Return [X, Y] of the center of cell containing provided text 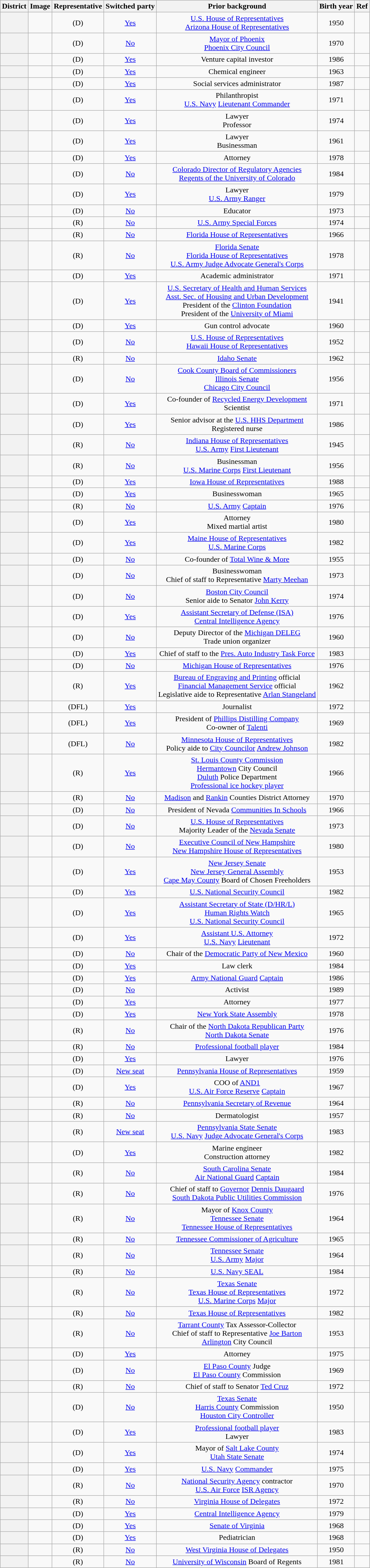
El Paso County JudgeEl Paso County Commission [237, 1370]
Businesswoman [237, 494]
Assistant Secretary of Defense (ISA)Central Intelligence Agency [237, 616]
President of Nevada Communities In Schools [237, 810]
New York State Assembly [237, 1014]
1977 [336, 1002]
St. Louis County CommissionHermantown City CouncilDuluth Police DepartmentProfessional ice hockey player [237, 773]
Mayor of Salt Lake CountyUtah State Senate [237, 1452]
Marine engineerConstruction attorney [237, 1153]
Tarrant County Tax Assessor-CollectorChief of staff to Representative Joe BartonArlington City Council [237, 1333]
1987 [336, 84]
Chief of staff to the Pres. Auto Industry Task Force [237, 653]
Senate of Virginia [237, 1526]
COO of AND1U.S. Air Force Reserve Captain [237, 1087]
Professional football playerLawyer [237, 1432]
Switched party [130, 6]
Mayor of PhoenixPhoenix City Council [237, 43]
U.S. House of RepresentativesHawaii House of Representatives [237, 342]
Texas SenateTexas House of RepresentativesU.S. Marine Corps Major [237, 1292]
Michigan House of Representatives [237, 665]
Co-founder of Total Wine & More [237, 559]
Law clerk [237, 966]
Co-founder of Recycled Energy DevelopmentScientist [237, 404]
Madison and Rankin Counties District Attorney [237, 797]
Senior advisor at the U.S. HHS DepartmentRegistered nurse [237, 424]
Army National Guard Captain [237, 978]
Chair of the North Dakota Republican PartyNorth Dakota Senate [237, 1030]
Idaho Senate [237, 358]
1967 [336, 1087]
Bureau of Engraving and Printing officialFinancial Management Service officialLegislative aide to Representative Arlan Stangeland [237, 686]
Professional football player [237, 1046]
Central Intelligence Agency [237, 1514]
1989 [336, 990]
Boston City CouncilSenior aide to Senator John Kerry [237, 596]
1957 [336, 1115]
1952 [336, 342]
AttorneyMixed martial artist [237, 522]
Birth year [336, 6]
West Virginia House of Delegates [237, 1550]
Tennessee SenateU.S. Army Major [237, 1255]
Pennsylvania Secretary of Revenue [237, 1103]
U.S. National Security Council [237, 892]
1945 [336, 445]
Maine House of RepresentativesU.S. Marine Corps [237, 543]
New Jersey SenateNew Jersey General AssemblyCape May County Board of Chosen Freeholders [237, 871]
1955 [336, 559]
Minnesota House of RepresentativesPolicy aide to City Councilor Andrew Johnson [237, 744]
Educator [237, 210]
Gun control advocate [237, 326]
Chief of staff to Governor Dennis DaugaardSouth Dakota Public Utilities Commission [237, 1194]
Venture capital investor [237, 59]
1959 [336, 1071]
Texas House of Representatives [237, 1313]
U.S. House of RepresentativesArizona House of Representatives [237, 23]
Chief of staff to Senator Ted Cruz [237, 1387]
Ref [362, 6]
LawyerProfessor [237, 120]
Virginia House of Delegates [237, 1502]
U.S. Army Captain [237, 506]
Representative [78, 6]
U.S. House of RepresentativesMajority Leader of the Nevada Senate [237, 826]
Florida SenateFlorida House of RepresentativesU.S. Army Judge Advocate General's Corps [237, 255]
Prior background [237, 6]
Chemical engineer [237, 72]
Cook County Board of CommissionersIllinois SenateChicago City Council [237, 379]
Assistant Secretary of State (D/HR/L)Human Rights WatchU.S. National Security Council [237, 913]
Iowa House of Representatives [237, 482]
Activist [237, 990]
U.S. Navy SEAL [237, 1271]
1963 [336, 72]
LawyerBusinessman [237, 141]
BusinessmanU.S. Marine Corps First Lieutenant [237, 465]
University of Wisconsin Board of Regents [237, 1562]
Mayor of Knox CountyTennessee SenateTennessee House of Representatives [237, 1218]
Assistant U.S. AttorneyU.S. Navy Lieutenant [237, 937]
Executive Council of New HampshireNew Hampshire House of Representatives [237, 847]
Pediatrician [237, 1538]
PhilanthropistU.S. Navy Lieutenant Commander [237, 100]
Chair of the Democratic Party of New Mexico [237, 954]
Florida House of Representatives [237, 235]
National Security Agency contractorU.S. Air Force ISR Agency [237, 1485]
1961 [336, 141]
Journalist [237, 707]
U.S. Army Special Forces [237, 223]
1941 [336, 301]
Social services administrator [237, 84]
Pennsylvania State SenateU.S. Navy Judge Advocate General's Corps [237, 1132]
Lawyer [237, 1059]
Deputy Director of the Michigan DELEGTrade union organizer [237, 637]
U.S. Navy Commander [237, 1469]
BusinesswomanChief of staff to Representative Marty Meehan [237, 575]
Indiana House of RepresentativesU.S. Army First Lieutenant [237, 445]
Colorado Director of Regulatory AgenciesRegents of the University of Colorado [237, 173]
Dermatologist [237, 1115]
Pennsylvania House of Representatives [237, 1071]
LawyerU.S. Army Ranger [237, 194]
Academic administrator [237, 276]
Tennessee Commissioner of Agriculture [237, 1239]
South Carolina SenateAir National Guard Captain [237, 1173]
1981 [336, 1562]
District [14, 6]
Image [40, 6]
Texas SenateHarris County CommissionHouston City Controller [237, 1407]
1988 [336, 482]
President of Phillips Distilling CompanyCo-owner of Talenti [237, 723]
